For the text-containing cell, return its midpoint in [x, y] coordinate format. 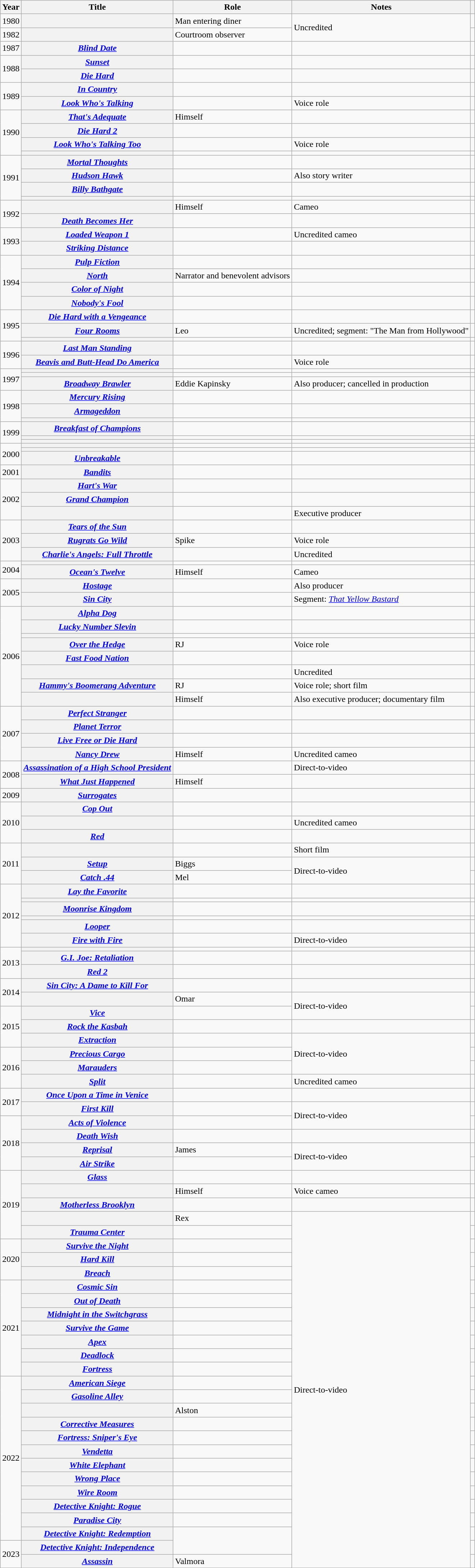
2015 [11, 1026]
Acts of Violence [97, 1123]
Four Rooms [97, 330]
James [232, 1150]
Reprisal [97, 1150]
2003 [11, 541]
Sunset [97, 62]
2014 [11, 992]
Vice [97, 1013]
Split [97, 1081]
Also producer [381, 586]
1990 [11, 133]
Glass [97, 1177]
Role [232, 7]
1992 [11, 214]
Nobody's Fool [97, 303]
Surrogates [97, 795]
Red [97, 836]
1989 [11, 96]
Title [97, 7]
Trauma Center [97, 1232]
That's Adequate [97, 117]
1993 [11, 241]
Voice role; short film [381, 685]
Sin City [97, 599]
Die Hard 2 [97, 130]
Red 2 [97, 972]
Charlie's Angels: Full Throttle [97, 554]
Over the Hedge [97, 644]
Spike [232, 541]
Survive the Night [97, 1246]
Billy Bathgate [97, 189]
Detective Knight: Redemption [97, 1533]
Look Who's Talking [97, 103]
Corrective Measures [97, 1424]
2012 [11, 915]
Setup [97, 864]
2020 [11, 1259]
Color of Night [97, 289]
Rugrats Go Wild [97, 541]
Also executive producer; documentary film [381, 699]
Tears of the Sun [97, 527]
Fortress [97, 1369]
Breach [97, 1273]
Blind Date [97, 48]
Wire Room [97, 1492]
Vendetta [97, 1451]
Catch .44 [97, 877]
Survive the Game [97, 1328]
Leo [232, 330]
Armageddon [97, 411]
Fast Food Nation [97, 658]
Broadway Brawler [97, 384]
2013 [11, 963]
First Kill [97, 1108]
What Just Happened [97, 781]
1982 [11, 35]
Executive producer [381, 513]
Mel [232, 877]
1997 [11, 380]
Breakfast of Champions [97, 429]
2005 [11, 592]
1994 [11, 282]
Grand Champion [97, 499]
2022 [11, 1459]
2018 [11, 1143]
Death Wish [97, 1136]
1988 [11, 69]
Ocean's Twelve [97, 572]
Perfect Stranger [97, 713]
North [97, 275]
2009 [11, 795]
Air Strike [97, 1164]
Apex [97, 1341]
2000 [11, 454]
2016 [11, 1067]
Paradise City [97, 1520]
Detective Knight: Rogue [97, 1506]
1996 [11, 355]
Valmora [232, 1561]
Courtroom observer [232, 35]
Detective Knight: Independence [97, 1547]
Short film [381, 850]
Planet Terror [97, 727]
Out of Death [97, 1300]
Unbreakable [97, 458]
2001 [11, 472]
Alston [232, 1410]
Midnight in the Switchgrass [97, 1314]
Sin City: A Dame to Kill For [97, 985]
Look Who's Talking Too [97, 144]
Hostage [97, 586]
Lucky Number Slevin [97, 627]
Rock the Kasbah [97, 1026]
Cosmic Sin [97, 1287]
Die Hard [97, 76]
2002 [11, 499]
2011 [11, 864]
Marauders [97, 1067]
1991 [11, 177]
Hudson Hawk [97, 176]
Mercury Rising [97, 397]
2004 [11, 570]
Year [11, 7]
Pulp Fiction [97, 262]
2023 [11, 1554]
Biggs [232, 864]
Alpha Dog [97, 613]
Fire with Fire [97, 940]
G.I. Joe: Retaliation [97, 958]
1999 [11, 433]
Fortress: Sniper's Eye [97, 1438]
2007 [11, 733]
2019 [11, 1205]
Wrong Place [97, 1479]
Assassination of a High School President [97, 768]
Assassin [97, 1561]
Death Becomes Her [97, 221]
1987 [11, 48]
1980 [11, 21]
Uncredited; segment: "The Man from Hollywood" [381, 330]
1998 [11, 406]
Mortal Thoughts [97, 162]
Hard Kill [97, 1259]
Die Hard with a Vengeance [97, 317]
2017 [11, 1102]
Striking Distance [97, 248]
Looper [97, 927]
In Country [97, 89]
2010 [11, 823]
Precious Cargo [97, 1054]
Rex [232, 1218]
Gasoline Alley [97, 1397]
Man entering diner [232, 21]
Eddie Kapinsky [232, 384]
Once Upon a Time in Venice [97, 1095]
Notes [381, 7]
Extraction [97, 1040]
2021 [11, 1328]
White Elephant [97, 1465]
Live Free or Die Hard [97, 740]
Also story writer [381, 176]
Omar [232, 999]
Bandits [97, 472]
American Siege [97, 1383]
Cop Out [97, 809]
Also producer; cancelled in production [381, 384]
Moonrise Kingdom [97, 909]
Deadlock [97, 1356]
Lay the Favorite [97, 891]
2006 [11, 656]
Nancy Drew [97, 754]
Motherless Brooklyn [97, 1205]
1995 [11, 326]
Segment: That Yellow Bastard [381, 599]
Hammy's Boomerang Adventure [97, 685]
Last Man Standing [97, 348]
Narrator and benevolent advisors [232, 275]
Beavis and Butt-Head Do America [97, 362]
2008 [11, 775]
Loaded Weapon 1 [97, 234]
Hart's War [97, 485]
Voice cameo [381, 1191]
